Pinpoint the cell where the given text exists, returning its [X, Y] midpoint coordinate. 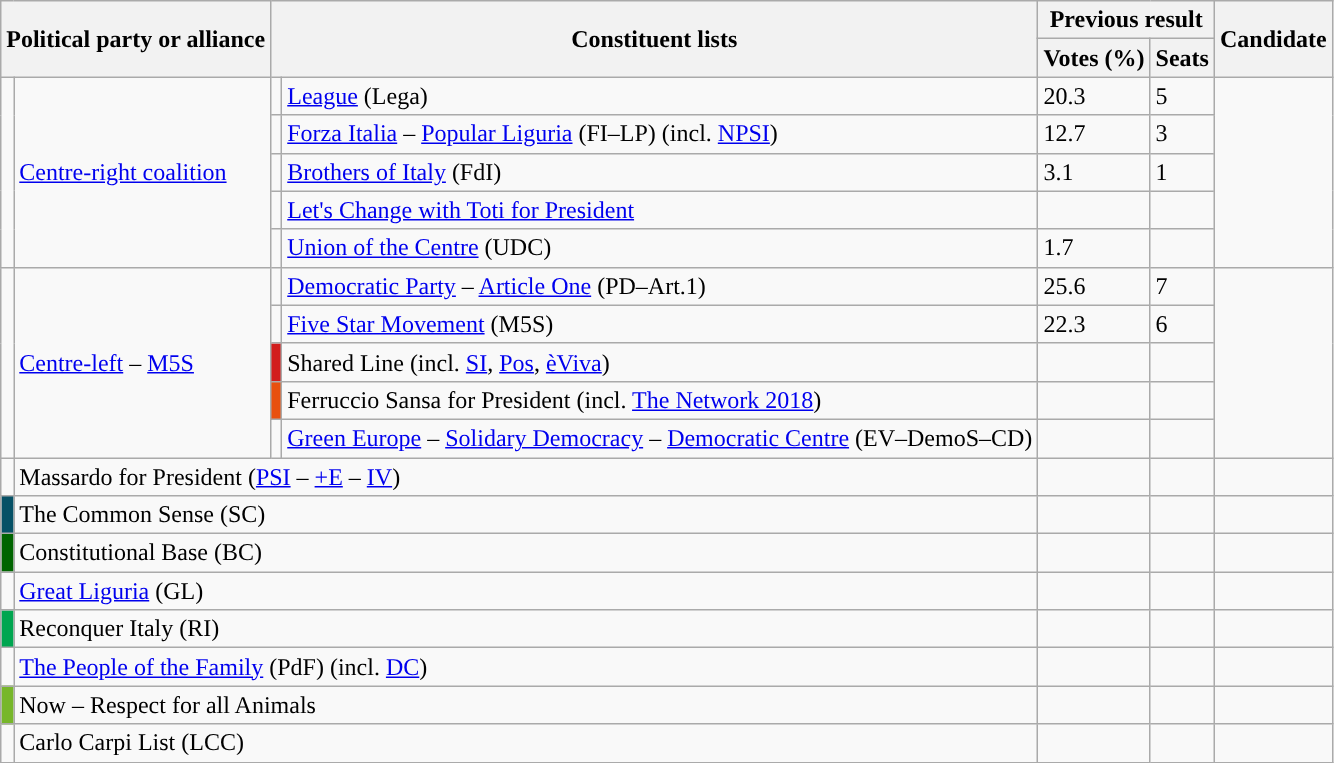
Let's Change with Toti for President [660, 210]
Reconquer Italy (RI) [526, 629]
Centre-right coalition [142, 172]
Now – Respect for all Animals [526, 705]
Political party or alliance [136, 39]
Carlo Carpi List (LCC) [526, 743]
22.3 [1094, 324]
1.7 [1094, 248]
Brothers of Italy (FdI) [660, 172]
Forza Italia – Popular Liguria (FI–LP) (incl. NPSI) [660, 134]
7 [1182, 286]
5 [1182, 96]
Massardo for President (PSI – +E – IV) [526, 477]
Centre-left – M5S [142, 362]
3 [1182, 134]
Great Liguria (GL) [526, 591]
Union of the Centre (UDC) [660, 248]
Ferruccio Sansa for President (incl. The Network 2018) [660, 400]
25.6 [1094, 286]
1 [1182, 172]
Constituent lists [654, 39]
Five Star Movement (M5S) [660, 324]
3.1 [1094, 172]
Candidate [1273, 39]
Democratic Party – Article One (PD–Art.1) [660, 286]
6 [1182, 324]
The Common Sense (SC) [526, 515]
Votes (%) [1094, 58]
League (Lega) [660, 96]
Green Europe – Solidary Democracy – Democratic Centre (EV–DemoS–CD) [660, 438]
Seats [1182, 58]
Shared Line (incl. SI, Pos, èViva) [660, 362]
The People of the Family (PdF) (incl. DC) [526, 667]
Previous result [1126, 20]
20.3 [1094, 96]
12.7 [1094, 134]
Constitutional Base (BC) [526, 553]
